Identify which cell holds the provided text, then report its [x, y] central coordinate. 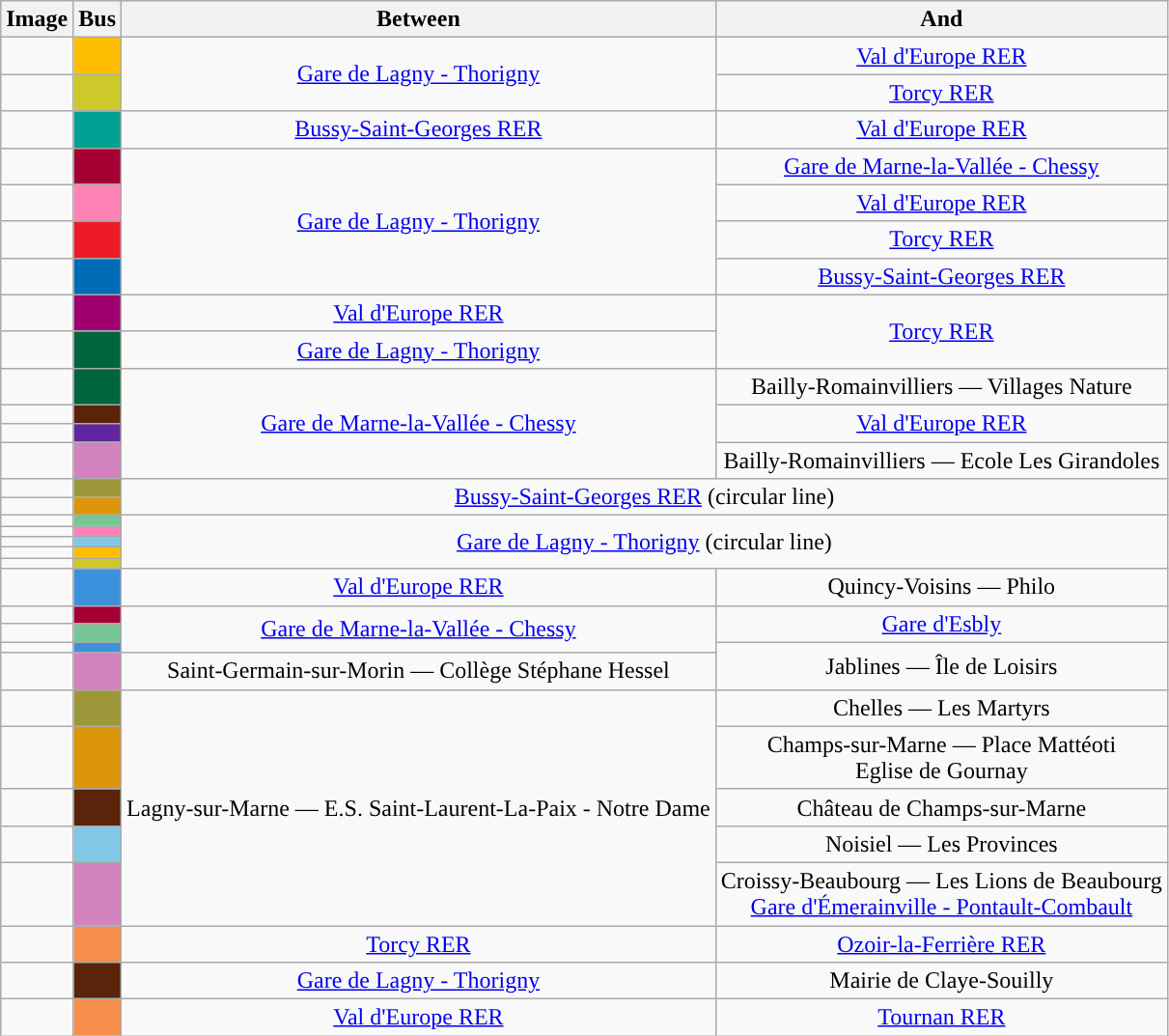
Bailly-Romainvilliers — Villages Nature [941, 386]
Chelles — Les Martyrs [941, 708]
Bailly-Romainvilliers — Ecole Les Girandoles [941, 461]
Mairie de Claye-Souilly [941, 981]
Jablines — Île de Loisirs [941, 666]
Gare de Lagny - Thorigny (circular line) [645, 543]
And [941, 19]
Quincy-Voisins — Philo [941, 587]
Noisiel — Les Provinces [941, 844]
Between [419, 19]
Champs-sur-Marne — Place MattéotiEglise de Gournay [941, 757]
Lagny-sur-Marne — E.S. Saint-Laurent-La-Paix - Notre Dame [419, 807]
Gare d'Esbly [941, 624]
Bussy-Saint-Georges RER (circular line) [645, 497]
Ozoir-la-Ferrière RER [941, 943]
Tournan RER [941, 1018]
Image [37, 19]
Château de Champs-sur-Marne [941, 807]
Bus [97, 19]
Croissy-Beaubourg — Les Lions de BeaubourgGare d'Émerainville - Pontault-Combault [941, 894]
Saint-Germain-sur-Morin — Collège Stéphane Hessel [419, 671]
